Extract the [X, Y] coordinate from the center of the cell holding the provided text.  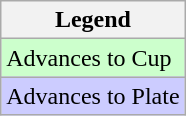
Advances to Cup [93, 58]
Advances to Plate [93, 96]
Legend [93, 20]
